Extract the [X, Y] coordinate from the center of the cell holding the provided text.  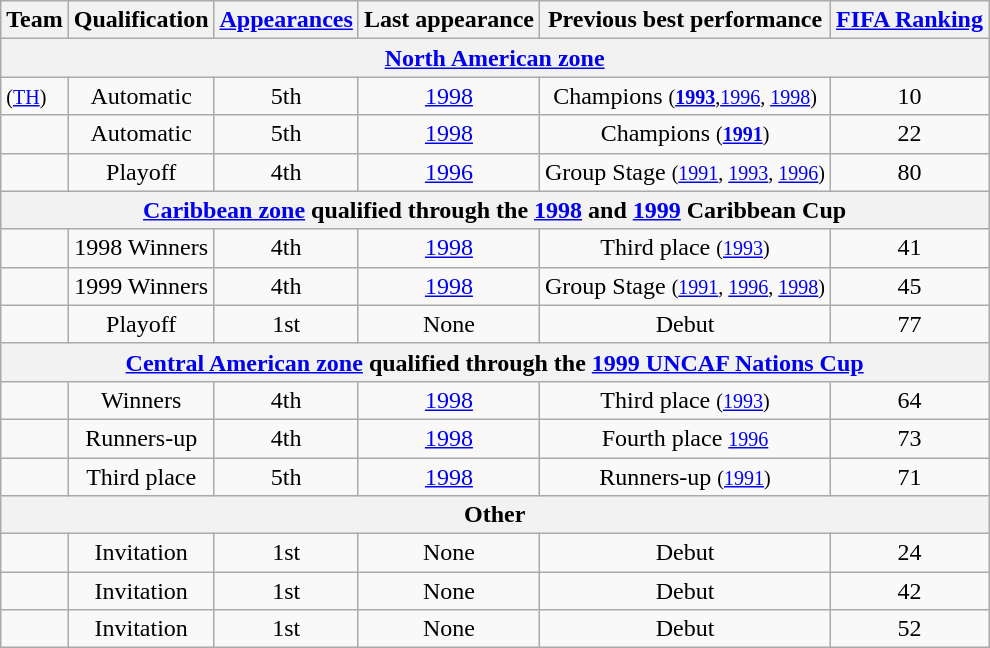
64 [910, 400]
Champions (1991) [684, 134]
41 [910, 248]
Central American zone qualified through the 1999 UNCAF Nations Cup [495, 362]
24 [910, 553]
1998 Winners [141, 248]
Qualification [141, 20]
73 [910, 438]
45 [910, 286]
Last appearance [448, 20]
North American zone [495, 58]
Group Stage (1991, 1993, 1996) [684, 172]
80 [910, 172]
Caribbean zone qualified through the 1998 and 1999 Caribbean Cup [495, 210]
Runners-up (1991) [684, 477]
FIFA Ranking [910, 20]
71 [910, 477]
Other [495, 515]
Runners-up [141, 438]
Champions (1993,1996, 1998) [684, 96]
42 [910, 591]
77 [910, 324]
Winners [141, 400]
(TH) [35, 96]
Fourth place 1996 [684, 438]
Group Stage (1991, 1996, 1998) [684, 286]
Third place [141, 477]
Appearances [286, 20]
52 [910, 629]
22 [910, 134]
1999 Winners [141, 286]
1996 [448, 172]
Previous best performance [684, 20]
10 [910, 96]
Team [35, 20]
